Extract the (x, y) coordinate from the center of the cell holding the provided text.  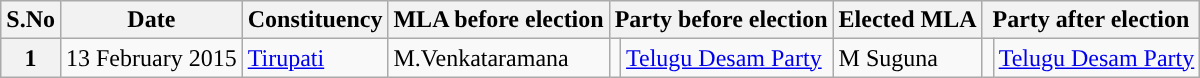
Party before election (721, 20)
MLA before election (498, 20)
Date (151, 20)
Tirupati (315, 58)
1 (31, 58)
Party after election (1091, 20)
13 February 2015 (151, 58)
S.No (31, 20)
M Suguna (908, 58)
Elected MLA (908, 20)
M.Venkataramana (498, 58)
Constituency (315, 20)
